Provide the [X, Y] coordinate of the cell's center where the given text is located.  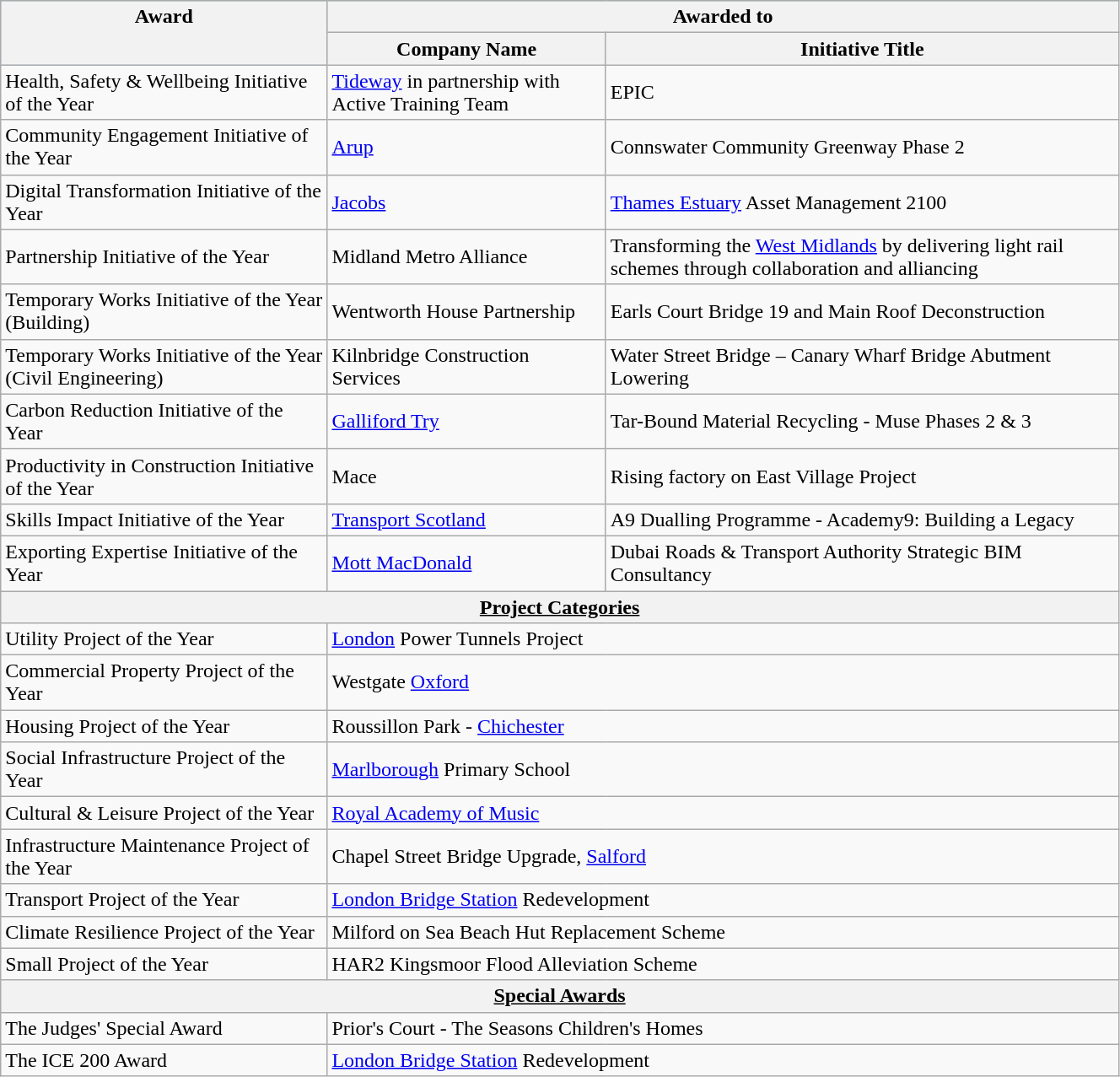
Climate Resilience Project of the Year [164, 932]
Wentworth House Partnership [466, 312]
Thames Estuary Asset Management 2100 [862, 202]
Marlborough Primary School [724, 769]
Infrastructure Maintenance Project of the Year [164, 857]
Earls Court Bridge 19 and Main Roof Deconstruction [862, 312]
The Judges' Special Award [164, 1028]
Carbon Reduction Initiative of the Year [164, 422]
Exporting Expertise Initiative of the Year [164, 563]
Westgate Oxford [724, 683]
A9 Dualling Programme - Academy9: Building a Legacy [862, 520]
Transport Scotland [466, 520]
Skills Impact Initiative of the Year [164, 520]
Tar-Bound Material Recycling - Muse Phases 2 & 3 [862, 422]
Special Awards [560, 996]
Dubai Roads & Transport Authority Strategic BIM Consultancy [862, 563]
Jacobs [466, 202]
Rising factory on East Village Project [862, 476]
Midland Metro Alliance [466, 256]
Award [164, 33]
Tideway in partnership with Active Training Team [466, 93]
Milford on Sea Beach Hut Replacement Scheme [724, 932]
Social Infrastructure Project of the Year [164, 769]
The ICE 200 Award [164, 1060]
Chapel Street Bridge Upgrade, Salford [724, 857]
Housing Project of the Year [164, 726]
Water Street Bridge – Canary Wharf Bridge Abutment Lowering [862, 366]
Initiative Title [862, 49]
Utility Project of the Year [164, 639]
Company Name [466, 49]
EPIC [862, 93]
Temporary Works Initiative of the Year (Building) [164, 312]
Project Categories [560, 606]
Roussillon Park - Chichester [724, 726]
Kilnbridge Construction Services [466, 366]
Connswater Community Greenway Phase 2 [862, 147]
Transport Project of the Year [164, 900]
Mott MacDonald [466, 563]
Arup [466, 147]
Health, Safety & Wellbeing Initiative of the Year [164, 93]
Awarded to [724, 17]
Community Engagement Initiative of the Year [164, 147]
London Power Tunnels Project [724, 639]
Commercial Property Project of the Year [164, 683]
Transforming the West Midlands by delivering light rail schemes through collaboration and alliancing [862, 256]
Small Project of the Year [164, 964]
Cultural & Leisure Project of the Year [164, 813]
Partnership Initiative of the Year [164, 256]
Royal Academy of Music [724, 813]
Mace [466, 476]
Galliford Try [466, 422]
HAR2 Kingsmoor Flood Alleviation Scheme [724, 964]
Digital Transformation Initiative of the Year [164, 202]
Temporary Works Initiative of the Year (Civil Engineering) [164, 366]
Productivity in Construction Initiative of the Year [164, 476]
Prior's Court - The Seasons Children's Homes [724, 1028]
